Capture the cell that displays the provided text and extract its [X, Y] central coordinate. 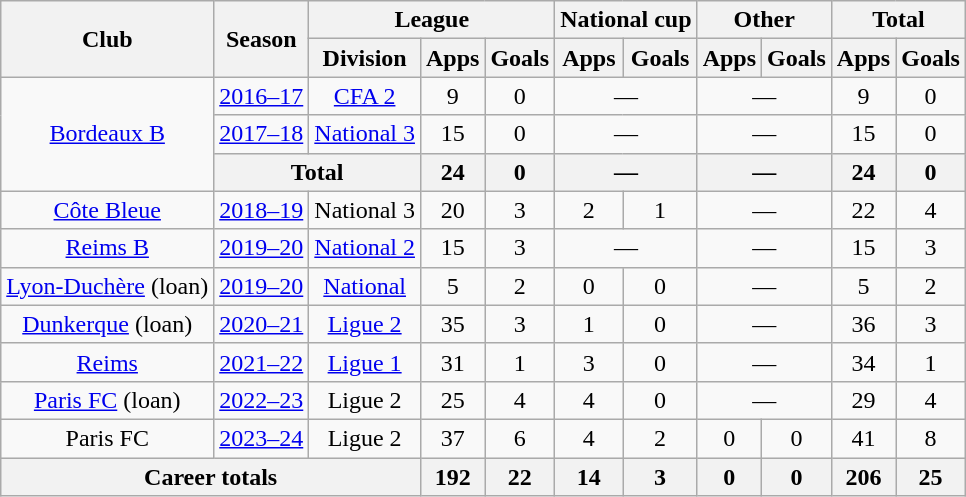
League [432, 20]
20 [452, 210]
36 [863, 324]
34 [863, 362]
29 [863, 400]
37 [452, 438]
Paris FC (loan) [108, 400]
National 2 [365, 248]
2022–23 [262, 400]
2018–19 [262, 210]
192 [452, 477]
Other [764, 20]
Club [108, 39]
Reims [108, 362]
31 [452, 362]
41 [863, 438]
National [365, 286]
8 [931, 438]
2017–18 [262, 134]
2016–17 [262, 96]
CFA 2 [365, 96]
Dunkerque (loan) [108, 324]
206 [863, 477]
Paris FC [108, 438]
6 [520, 438]
Côte Bleue [108, 210]
Division [365, 58]
Reims B [108, 248]
Bordeaux B [108, 134]
Lyon-Duchère (loan) [108, 286]
Career totals [211, 477]
2020–21 [262, 324]
Ligue 1 [365, 362]
Season [262, 39]
2021–22 [262, 362]
35 [452, 324]
2023–24 [262, 438]
14 [589, 477]
National cup [626, 20]
